Detect which cell encompasses the target text, then output its (x, y) center coordinate. 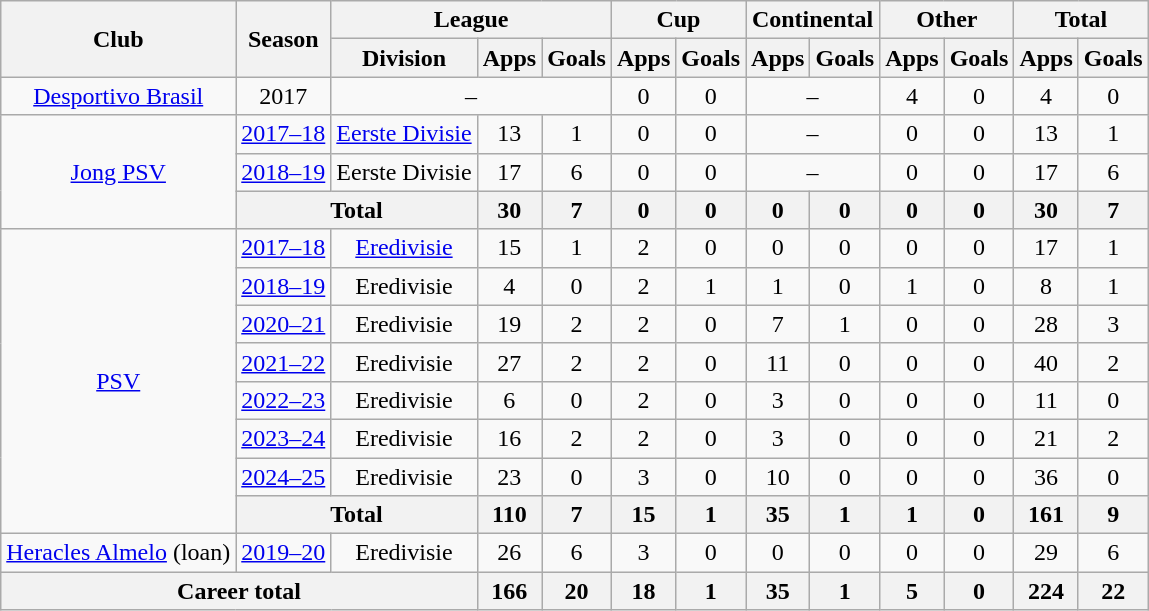
Club (118, 39)
Jong PSV (118, 172)
161 (1046, 515)
18 (643, 591)
PSV (118, 381)
Season (284, 39)
27 (509, 362)
Cup (678, 20)
22 (1113, 591)
26 (509, 553)
5 (912, 591)
2019–20 (284, 553)
29 (1046, 553)
40 (1046, 362)
2024–25 (284, 477)
2022–23 (284, 400)
9 (1113, 515)
Other (947, 20)
League (472, 20)
2020–21 (284, 324)
Heracles Almelo (loan) (118, 553)
2021–22 (284, 362)
224 (1046, 591)
110 (509, 515)
16 (509, 438)
23 (509, 477)
166 (509, 591)
2017 (284, 96)
36 (1046, 477)
28 (1046, 324)
20 (577, 591)
10 (778, 477)
2023–24 (284, 438)
Division (404, 58)
19 (509, 324)
Continental (813, 20)
8 (1046, 286)
Desportivo Brasil (118, 96)
Career total (239, 591)
21 (1046, 438)
